Locate the cell with the specified text and output its [x, y] center coordinate. 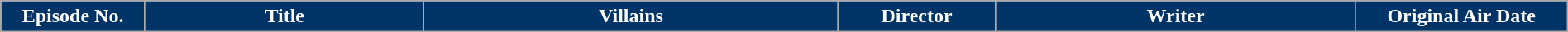
Writer [1176, 16]
Villains [631, 16]
Title [284, 16]
Director [916, 16]
Episode No. [73, 16]
Original Air Date [1461, 16]
